Return the [x, y] coordinate for the center point of the cell that contains the specified text.  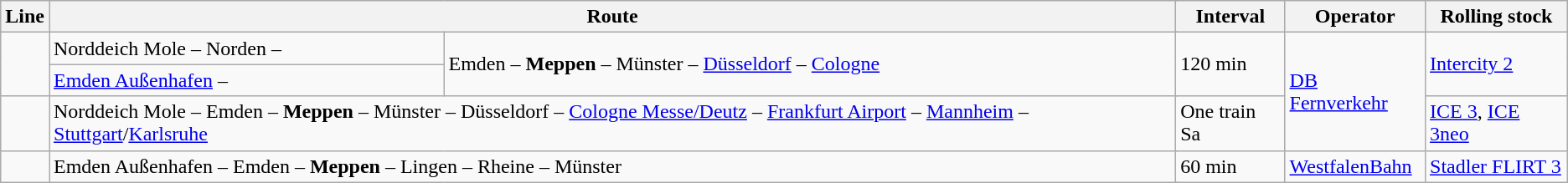
Line [25, 17]
Emden Außenhafen – [246, 80]
Intercity 2 [1497, 64]
ICE 3, ICE 3neo [1497, 124]
WestfalenBahn [1355, 166]
Emden Außenhafen – Emden – Meppen – Lingen – Rheine – Münster [611, 166]
Rolling stock [1497, 17]
Norddeich Mole – Emden – Meppen – Münster – Düsseldorf – Cologne Messe/Deutz – Frankfurt Airport – Mannheim – Stuttgart/Karlsruhe [611, 124]
Emden – Meppen – Münster – Düsseldorf – Cologne [810, 64]
One train Sa [1230, 124]
Operator [1355, 17]
60 min [1230, 166]
Stadler FLIRT 3 [1497, 166]
DB Fernverkehr [1355, 92]
Norddeich Mole – Norden – [246, 48]
Route [611, 17]
Interval [1230, 17]
120 min [1230, 64]
